Capture the cell that displays the provided text and extract its [x, y] central coordinate. 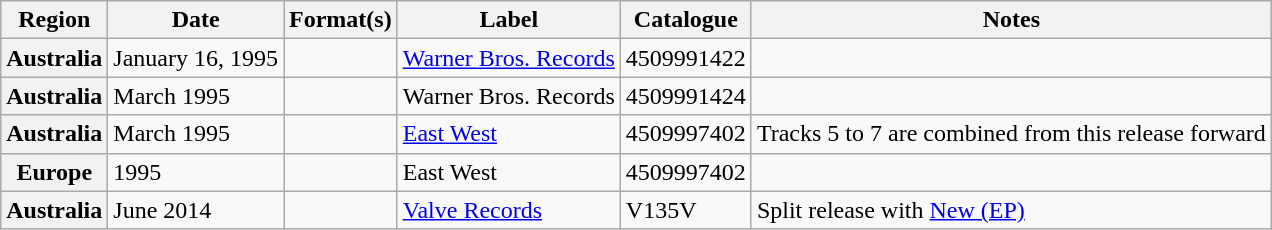
Notes [1011, 20]
June 2014 [196, 210]
V135V [686, 210]
Date [196, 20]
Europe [54, 172]
4509991424 [686, 96]
1995 [196, 172]
Label [508, 20]
Format(s) [341, 20]
Catalogue [686, 20]
Split release with New (EP) [1011, 210]
Region [54, 20]
4509991422 [686, 58]
January 16, 1995 [196, 58]
Valve Records [508, 210]
Tracks 5 to 7 are combined from this release forward [1011, 134]
